Search for the cell housing the specified text and yield its (X, Y) center coordinate. 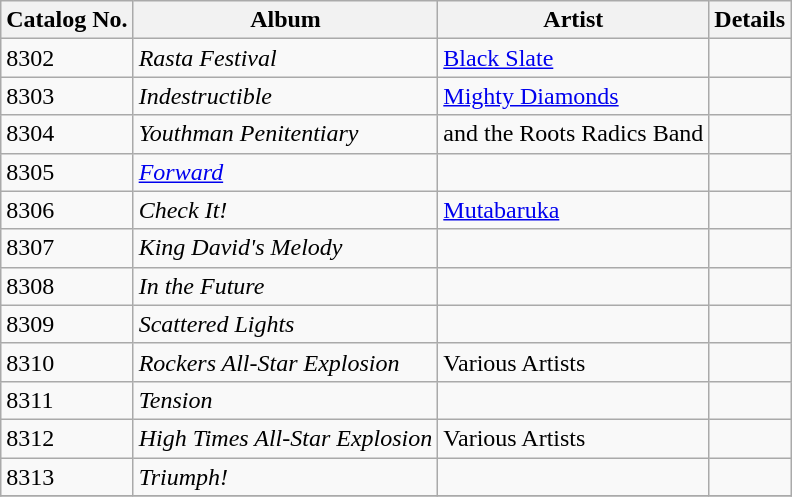
Triumph! (286, 477)
Indestructible (286, 96)
Youthman Penitentiary (286, 134)
King David's Melody (286, 248)
8308 (67, 286)
8310 (67, 362)
Catalog No. (67, 20)
Check It! (286, 210)
Details (750, 20)
Tension (286, 400)
High Times All-Star Explosion (286, 438)
In the Future (286, 286)
Rockers All-Star Explosion (286, 362)
Mighty Diamonds (574, 96)
8312 (67, 438)
and the Roots Radics Band (574, 134)
8307 (67, 248)
8303 (67, 96)
8311 (67, 400)
Black Slate (574, 58)
8306 (67, 210)
8305 (67, 172)
8313 (67, 477)
Mutabaruka (574, 210)
Scattered Lights (286, 324)
Album (286, 20)
8304 (67, 134)
Artist (574, 20)
Rasta Festival (286, 58)
8302 (67, 58)
Forward (286, 172)
8309 (67, 324)
